Capture the cell that displays the provided text and extract its (x, y) central coordinate. 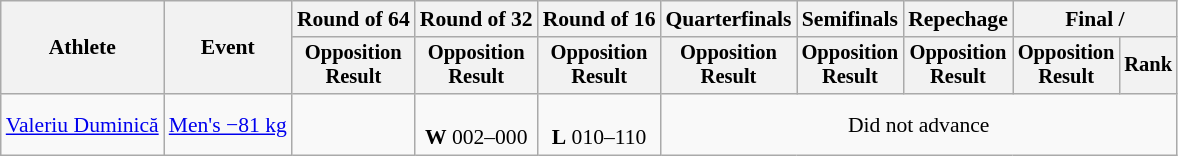
W 002–000 (476, 124)
Athlete (82, 48)
L 010–110 (600, 124)
Quarterfinals (729, 19)
Repechage (958, 19)
Semifinals (850, 19)
Round of 32 (476, 19)
Round of 64 (354, 19)
Round of 16 (600, 19)
Valeriu Duminică (82, 124)
Did not advance (919, 124)
Rank (1148, 66)
Event (228, 48)
Men's −81 kg (228, 124)
Final / (1095, 19)
